Identify which cell holds the provided text, then report its [x, y] central coordinate. 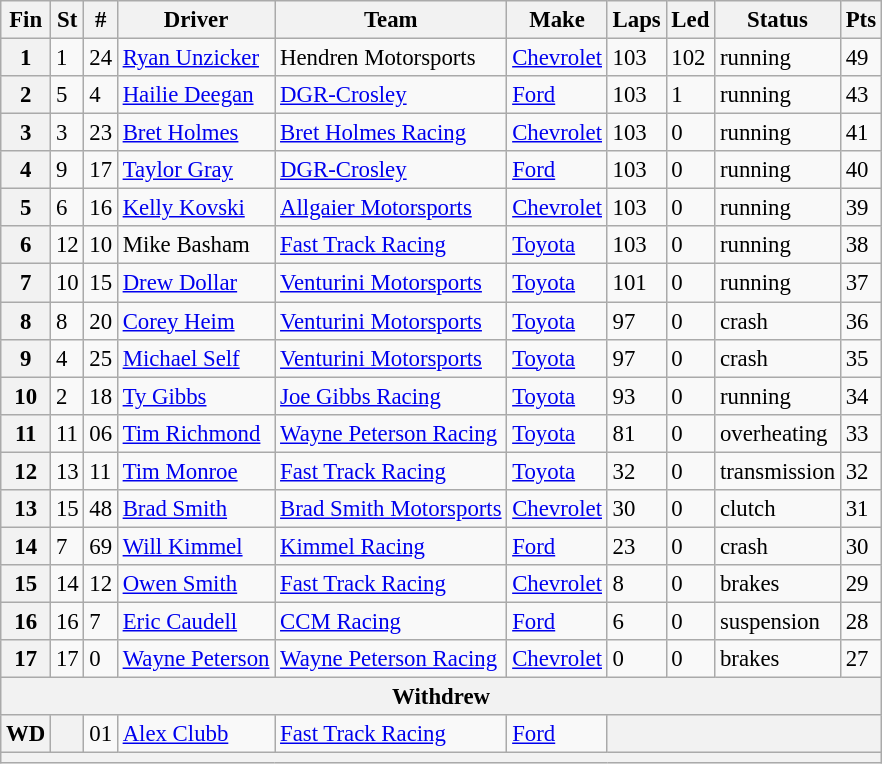
Status [778, 20]
39 [860, 208]
overheating [778, 433]
27 [860, 659]
Allgaier Motorsports [391, 208]
Hailie Deegan [196, 95]
Brad Smith Motorsports [391, 509]
41 [860, 133]
Alex Clubb [196, 734]
06 [100, 433]
Driver [196, 20]
31 [860, 509]
Joe Gibbs Racing [391, 396]
Wayne Peterson [196, 659]
24 [100, 58]
38 [860, 245]
40 [860, 170]
Brad Smith [196, 509]
WD [26, 734]
33 [860, 433]
Ryan Unzicker [196, 58]
37 [860, 283]
transmission [778, 471]
Tim Monroe [196, 471]
Mike Basham [196, 245]
CCM Racing [391, 621]
Pts [860, 20]
29 [860, 584]
clutch [778, 509]
43 [860, 95]
Make [557, 20]
81 [636, 433]
18 [100, 396]
Michael Self [196, 358]
Owen Smith [196, 584]
28 [860, 621]
Taylor Gray [196, 170]
Kelly Kovski [196, 208]
suspension [778, 621]
01 [100, 734]
Led [690, 20]
Withdrew [442, 697]
69 [100, 546]
Kimmel Racing [391, 546]
Tim Richmond [196, 433]
49 [860, 58]
36 [860, 321]
25 [100, 358]
Corey Heim [196, 321]
93 [636, 396]
St [68, 20]
Drew Dollar [196, 283]
Ty Gibbs [196, 396]
# [100, 20]
Bret Holmes Racing [391, 133]
Hendren Motorsports [391, 58]
Team [391, 20]
35 [860, 358]
34 [860, 396]
Fin [26, 20]
Bret Holmes [196, 133]
Laps [636, 20]
Will Kimmel [196, 546]
102 [690, 58]
101 [636, 283]
48 [100, 509]
20 [100, 321]
Eric Caudell [196, 621]
